Determine the [X, Y] coordinate at the center of the cell enclosing the given text.  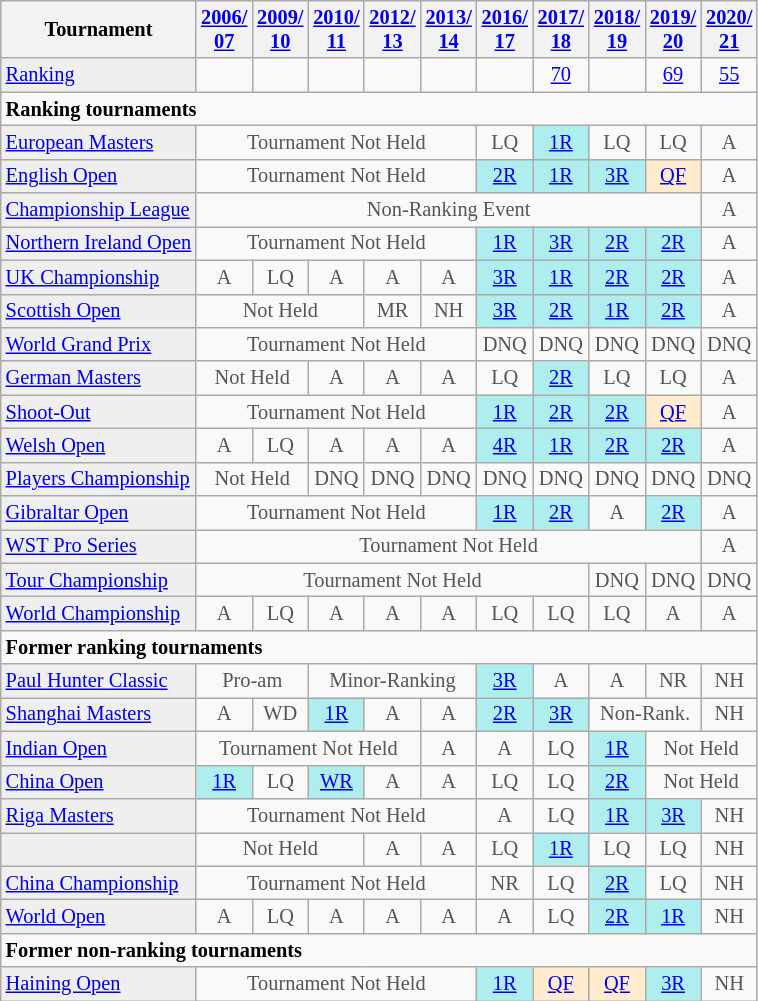
Indian Open [98, 748]
UK Championship [98, 277]
55 [729, 75]
2012/13 [392, 29]
China Open [98, 782]
Ranking [98, 75]
German Masters [98, 378]
Former non-ranking tournaments [379, 950]
Shoot-Out [98, 412]
Pro-am [252, 681]
2009/10 [280, 29]
2018/19 [617, 29]
2013/14 [449, 29]
2020/21 [729, 29]
World Championship [98, 613]
2016/17 [505, 29]
2006/07 [224, 29]
World Open [98, 916]
Ranking tournaments [379, 109]
Welsh Open [98, 445]
2010/11 [336, 29]
Non-Ranking Event [448, 210]
69 [673, 75]
WST Pro Series [98, 546]
European Masters [98, 142]
WD [280, 714]
WR [336, 782]
2017/18 [561, 29]
China Championship [98, 883]
Gibraltar Open [98, 513]
4R [505, 445]
2019/20 [673, 29]
Scottish Open [98, 311]
Non-Rank. [645, 714]
Northern Ireland Open [98, 243]
Haining Open [98, 984]
Championship League [98, 210]
Former ranking tournaments [379, 647]
World Grand Prix [98, 344]
70 [561, 75]
Shanghai Masters [98, 714]
Riga Masters [98, 815]
Minor-Ranking [392, 681]
Paul Hunter Classic [98, 681]
Tour Championship [98, 580]
Players Championship [98, 479]
Tournament [98, 29]
MR [392, 311]
English Open [98, 176]
